Extract the (X, Y) coordinate from the center of the cell holding the provided text.  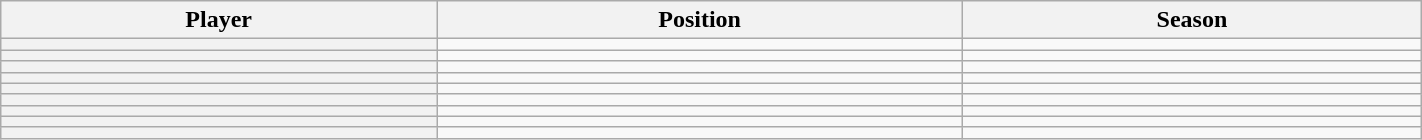
Season (1192, 20)
Position (700, 20)
Player (219, 20)
